Find where the given text appears and provide that cell's center as [x, y] coordinate. 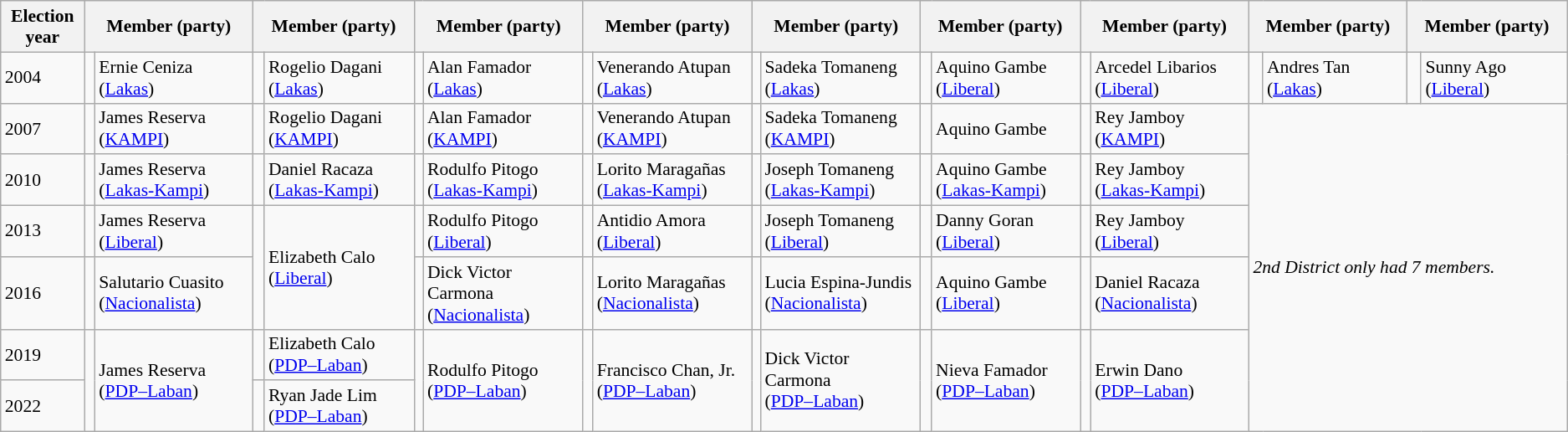
Arcedel Libarios(Liberal) [1169, 77]
Rogelio Dagani(Lakas) [340, 77]
Rodulfo Pitogo(PDP–Laban) [503, 380]
2022 [43, 407]
James Reserva(PDP–Laban) [174, 380]
Francisco Chan, Jr.(PDP–Laban) [672, 380]
Alan Famador(KAMPI) [503, 129]
Daniel Racaza(Nacionalista) [1169, 293]
Sadeka Tomaneng(KAMPI) [840, 129]
Aquino Gambe [1006, 129]
Electionyear [43, 27]
James Reserva(Lakas-Kampi) [174, 181]
2004 [43, 77]
2019 [43, 355]
Rey Jamboy(Liberal) [1169, 231]
Venerando Atupan(Lakas) [672, 77]
Ryan Jade Lim(PDP–Laban) [340, 407]
Elizabeth Calo(Liberal) [340, 268]
Antidio Amora(Liberal) [672, 231]
Joseph Tomaneng(Lakas-Kampi) [840, 181]
Aquino Gambe(Lakas-Kampi) [1006, 181]
Erwin Dano(PDP–Laban) [1169, 380]
2010 [43, 181]
2016 [43, 293]
James Reserva(Liberal) [174, 231]
Rodulfo Pitogo(Lakas-Kampi) [503, 181]
Venerando Atupan(KAMPI) [672, 129]
Salutario Cuasito(Nacionalista) [174, 293]
Danny Goran(Liberal) [1006, 231]
James Reserva(KAMPI) [174, 129]
Joseph Tomaneng(Liberal) [840, 231]
Nieva Famador(PDP–Laban) [1006, 380]
Rey Jamboy(KAMPI) [1169, 129]
2nd District only had 7 members. [1407, 267]
2007 [43, 129]
Alan Famador(Lakas) [503, 77]
Dick Victor Carmona(Nacionalista) [503, 293]
Dick Victor Carmona(PDP–Laban) [840, 380]
Ernie Ceniza(Lakas) [174, 77]
Rey Jamboy(Lakas-Kampi) [1169, 181]
Andres Tan(Lakas) [1335, 77]
Sunny Ago(Liberal) [1494, 77]
Lorito Maragañas(Lakas-Kampi) [672, 181]
Lorito Maragañas(Nacionalista) [672, 293]
Lucia Espina-Jundis(Nacionalista) [840, 293]
Rogelio Dagani(KAMPI) [340, 129]
Daniel Racaza(Lakas-Kampi) [340, 181]
Sadeka Tomaneng(Lakas) [840, 77]
Rodulfo Pitogo(Liberal) [503, 231]
Elizabeth Calo(PDP–Laban) [340, 355]
2013 [43, 231]
